Return the [X, Y] coordinate for the center point of the cell that contains the specified text.  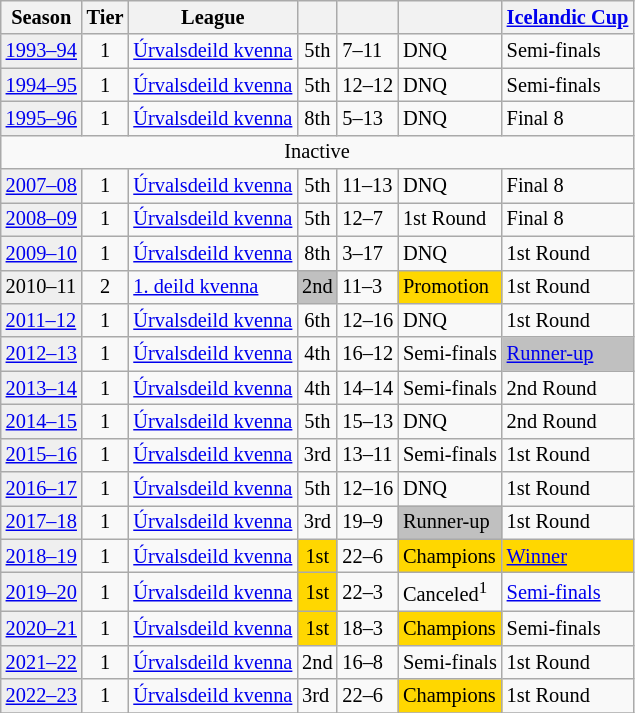
1994–95 [42, 85]
3–17 [368, 253]
2009–10 [42, 253]
19–9 [368, 522]
2010–11 [42, 287]
2012–13 [42, 354]
14–14 [368, 388]
11–13 [368, 186]
2022–23 [42, 696]
16–8 [368, 662]
2019–20 [42, 592]
2021–22 [42, 662]
15–13 [368, 421]
Winner [568, 556]
2020–21 [42, 628]
Tier [106, 17]
Promotion [450, 287]
13–11 [368, 455]
2015–16 [42, 455]
1. deild kvenna [212, 287]
2011–12 [42, 320]
2007–08 [42, 186]
5–13 [368, 118]
7–11 [368, 51]
Season [42, 17]
Icelandic Cup [568, 17]
2014–15 [42, 421]
12–7 [368, 219]
League [212, 17]
11–3 [368, 287]
2008–09 [42, 219]
22–3 [368, 592]
12–12 [368, 85]
Canceled1 [450, 592]
2018–19 [42, 556]
18–3 [368, 628]
2017–18 [42, 522]
2 [106, 287]
1993–94 [42, 51]
2013–14 [42, 388]
6th [317, 320]
16–12 [368, 354]
2016–17 [42, 489]
1995–96 [42, 118]
Inactive [317, 152]
